Scan for the cell matching the given text and deliver its (x, y) coordinate at center. 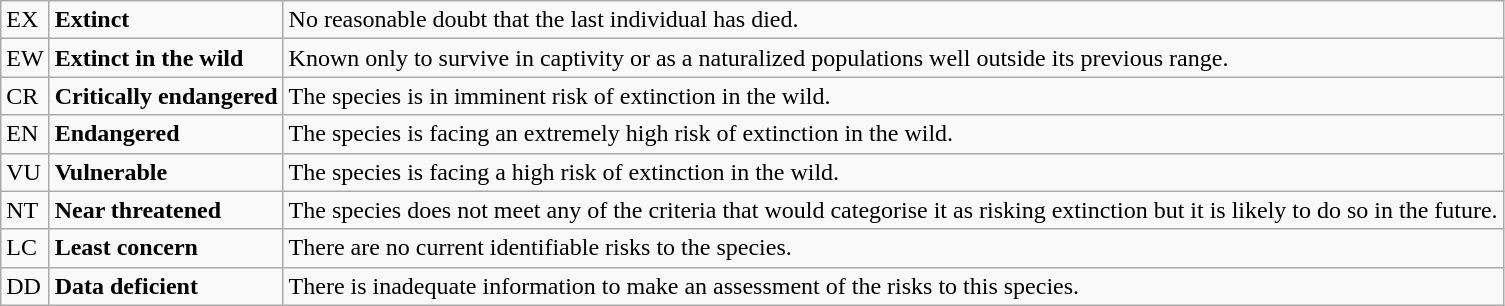
Extinct in the wild (166, 58)
The species is in imminent risk of extinction in the wild. (893, 96)
LC (25, 248)
EX (25, 20)
The species is facing a high risk of extinction in the wild. (893, 172)
Least concern (166, 248)
Vulnerable (166, 172)
VU (25, 172)
EN (25, 134)
No reasonable doubt that the last individual has died. (893, 20)
Extinct (166, 20)
NT (25, 210)
Critically endangered (166, 96)
Known only to survive in captivity or as a naturalized populations well outside its previous range. (893, 58)
EW (25, 58)
There are no current identifiable risks to the species. (893, 248)
DD (25, 286)
The species does not meet any of the criteria that would categorise it as risking extinction but it is likely to do so in the future. (893, 210)
Data deficient (166, 286)
Near threatened (166, 210)
CR (25, 96)
The species is facing an extremely high risk of extinction in the wild. (893, 134)
Endangered (166, 134)
There is inadequate information to make an assessment of the risks to this species. (893, 286)
